Output the [x, y] coordinate of the center of the cell containing the given text.  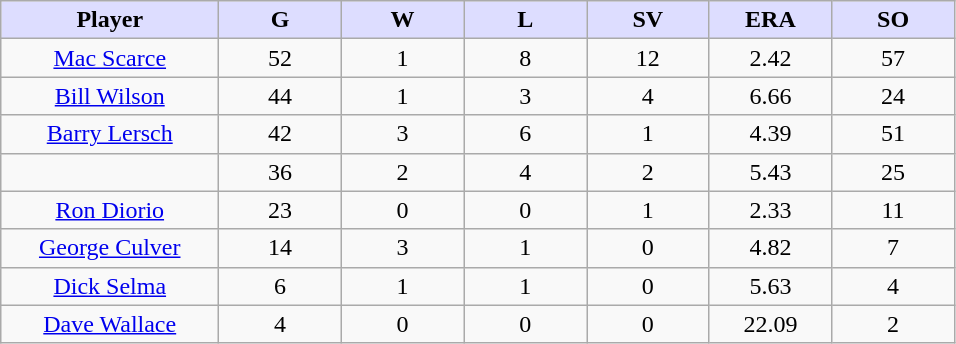
Ron Diorio [110, 210]
Dave Wallace [110, 324]
W [402, 20]
5.43 [770, 172]
52 [280, 58]
44 [280, 96]
24 [894, 96]
G [280, 20]
4.39 [770, 134]
8 [526, 58]
25 [894, 172]
57 [894, 58]
36 [280, 172]
14 [280, 248]
SO [894, 20]
2.42 [770, 58]
Dick Selma [110, 286]
Mac Scarce [110, 58]
Barry Lersch [110, 134]
2.33 [770, 210]
42 [280, 134]
5.63 [770, 286]
22.09 [770, 324]
12 [648, 58]
4.82 [770, 248]
L [526, 20]
23 [280, 210]
ERA [770, 20]
7 [894, 248]
11 [894, 210]
51 [894, 134]
6.66 [770, 96]
George Culver [110, 248]
Player [110, 20]
Bill Wilson [110, 96]
SV [648, 20]
